From the cell containing the given text, extract its center point as (X, Y) coordinate. 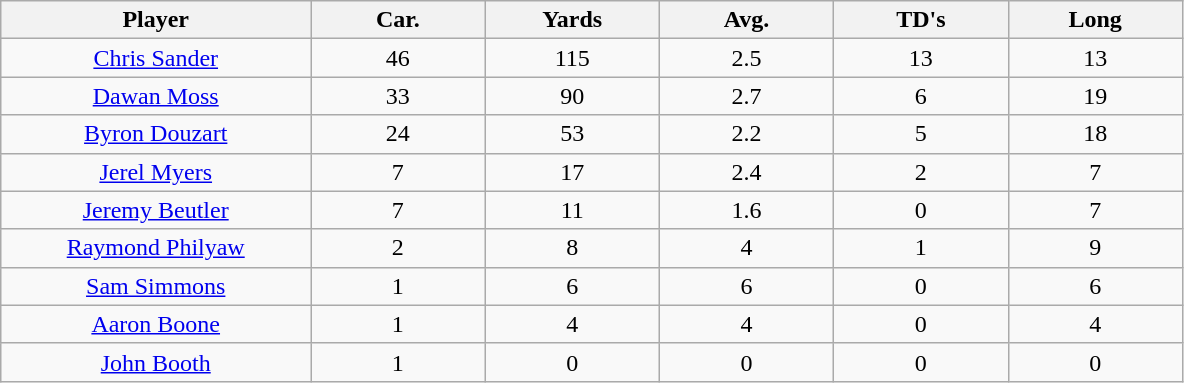
1.6 (746, 210)
2.2 (746, 134)
2.4 (746, 172)
Yards (572, 20)
19 (1095, 96)
Avg. (746, 20)
17 (572, 172)
Chris Sander (156, 58)
33 (398, 96)
9 (1095, 248)
Raymond Philyaw (156, 248)
18 (1095, 134)
Aaron Boone (156, 324)
53 (572, 134)
2.5 (746, 58)
Jerel Myers (156, 172)
Jeremy Beutler (156, 210)
Long (1095, 20)
2.7 (746, 96)
Byron Douzart (156, 134)
TD's (921, 20)
24 (398, 134)
Sam Simmons (156, 286)
Dawan Moss (156, 96)
11 (572, 210)
John Booth (156, 362)
Car. (398, 20)
90 (572, 96)
8 (572, 248)
115 (572, 58)
Player (156, 20)
46 (398, 58)
5 (921, 134)
